Identify which cell holds the provided text, then report its (X, Y) central coordinate. 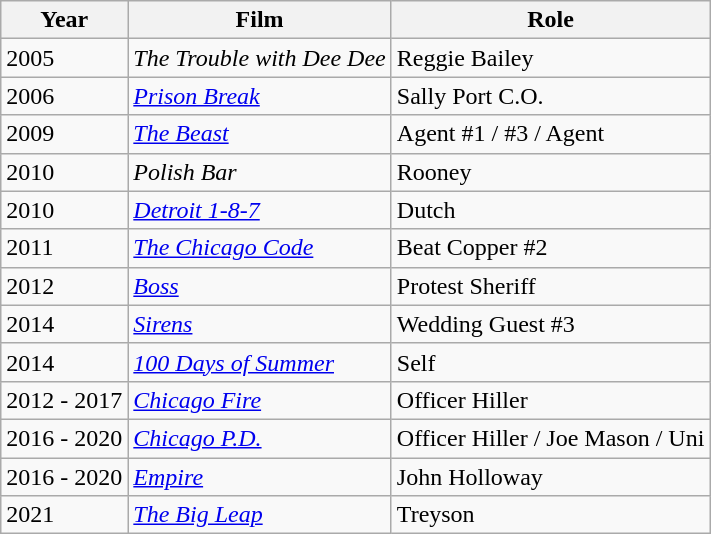
2021 (64, 515)
2011 (64, 248)
Agent #1 / #3 / Agent (550, 134)
2009 (64, 134)
Chicago Fire (260, 400)
Dutch (550, 210)
Protest Sheriff (550, 286)
The Chicago Code (260, 248)
Polish Bar (260, 172)
Prison Break (260, 96)
Self (550, 362)
Rooney (550, 172)
Boss (260, 286)
The Big Leap (260, 515)
Detroit 1-8-7 (260, 210)
Film (260, 20)
The Trouble with Dee Dee (260, 58)
Sally Port C.O. (550, 96)
The Beast (260, 134)
2012 (64, 286)
2006 (64, 96)
Treyson (550, 515)
Officer Hiller / Joe Mason / Uni (550, 438)
Chicago P.D. (260, 438)
Sirens (260, 324)
Reggie Bailey (550, 58)
2005 (64, 58)
Empire (260, 477)
Year (64, 20)
2012 - 2017 (64, 400)
John Holloway (550, 477)
Officer Hiller (550, 400)
Role (550, 20)
100 Days of Summer (260, 362)
Beat Copper #2 (550, 248)
Wedding Guest #3 (550, 324)
